Output the [x, y] coordinate of the center of the cell containing the given text.  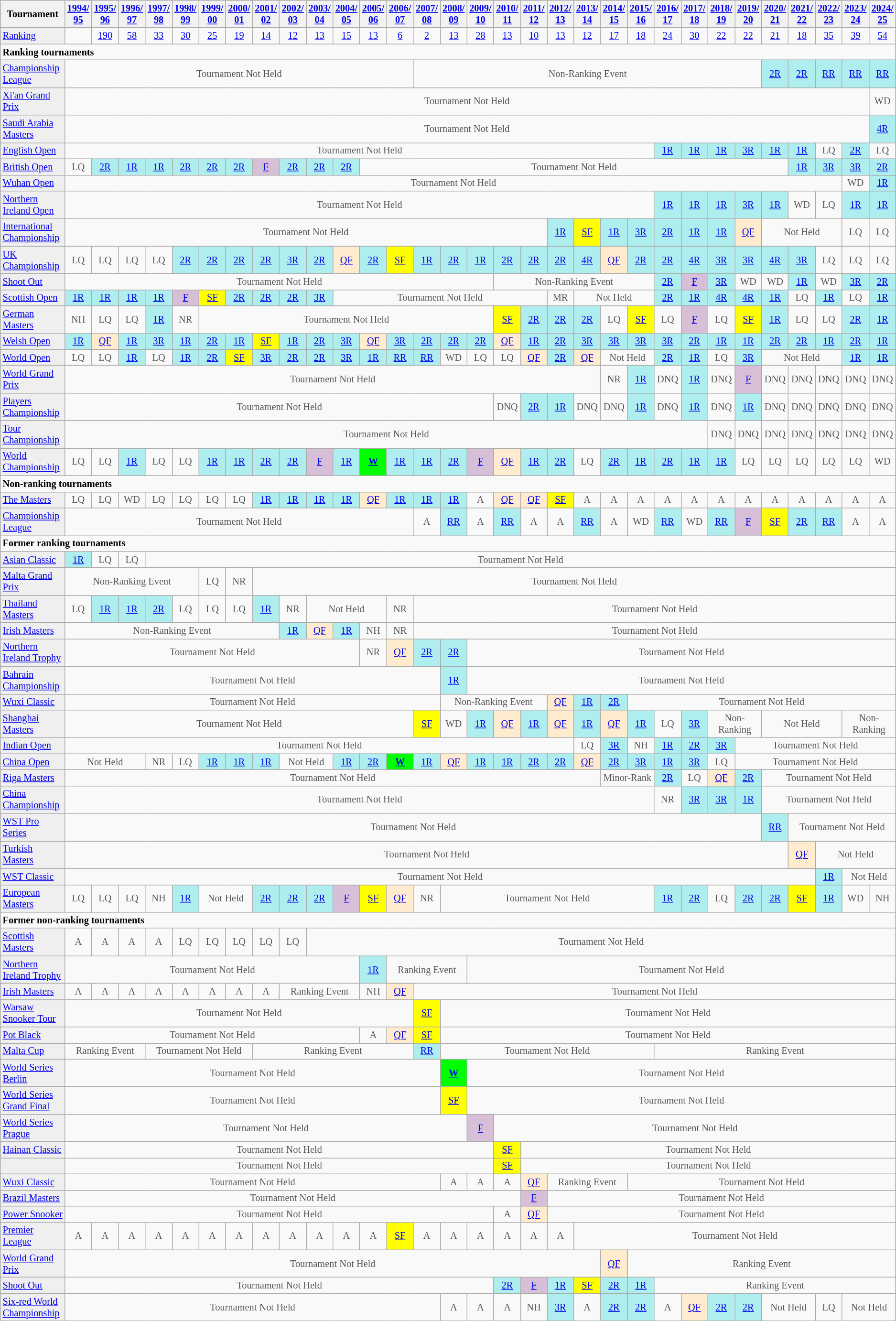
International Championship [32, 232]
World Series Berlin [32, 1073]
Welsh Open [32, 341]
2014/15 [614, 14]
2011/12 [534, 14]
15 [346, 36]
Minor-Rank [627, 778]
Riga Masters [32, 778]
Malta Grand Prix [32, 581]
24 [668, 36]
2006/07 [400, 14]
Scottish Open [32, 298]
World Championship [32, 462]
1998/99 [185, 14]
Pot Black [32, 1035]
Scottish Masters [32, 942]
1997/98 [159, 14]
The Masters [32, 500]
World Open [32, 357]
Northern Ireland Open [32, 205]
2021/22 [802, 14]
2 [427, 36]
2015/16 [641, 14]
Ranking tournaments [448, 52]
58 [132, 36]
1994/95 [78, 14]
Turkish Masters [32, 855]
14 [266, 36]
Players Championship [32, 407]
Tour Championship [32, 434]
2016/17 [668, 14]
Asian Classic [32, 560]
1996/97 [132, 14]
2012/13 [561, 14]
2005/06 [373, 14]
WST Pro Series [32, 827]
Non-ranking tournaments [448, 484]
2023/24 [855, 14]
Shanghai Masters [32, 724]
WST Classic [32, 877]
China Championship [32, 800]
2022/23 [829, 14]
2017/18 [694, 14]
6 [400, 36]
Power Snooker [32, 1214]
World Series Grand Final [32, 1101]
2018/19 [721, 14]
Xi'an Grand Prix [32, 101]
21 [775, 36]
28 [480, 36]
Bahrain Championship [32, 680]
2024/25 [882, 14]
Former ranking tournaments [448, 543]
2010/11 [507, 14]
19 [239, 36]
English Open [32, 151]
Wuhan Open [32, 183]
Malta Cup [32, 1051]
Thailand Masters [32, 609]
German Masters [32, 320]
Brazil Masters [32, 1198]
Saudi Arabia Masters [32, 129]
UK Championship [32, 260]
Indian Open [32, 746]
2002/03 [293, 14]
2001/02 [266, 14]
2007/08 [427, 14]
Warsaw Snooker Tour [32, 1013]
1995/96 [105, 14]
190 [105, 36]
European Masters [32, 899]
Hainan Classic [32, 1150]
1999/00 [212, 14]
25 [212, 36]
MR [561, 298]
Premier League [32, 1236]
33 [159, 36]
Six-red World Championship [32, 1307]
17 [614, 36]
2019/20 [748, 14]
World Series Prague [32, 1128]
54 [882, 36]
Tournament [32, 14]
2008/09 [453, 14]
2009/10 [480, 14]
2013/14 [587, 14]
39 [855, 36]
2003/04 [320, 14]
Ranking [32, 36]
2000/01 [239, 14]
Former non-ranking tournaments [448, 920]
10 [534, 36]
China Open [32, 762]
2020/21 [775, 14]
35 [829, 36]
British Open [32, 167]
2004/05 [346, 14]
